Output the [x, y] coordinate of the center of the cell containing the given text.  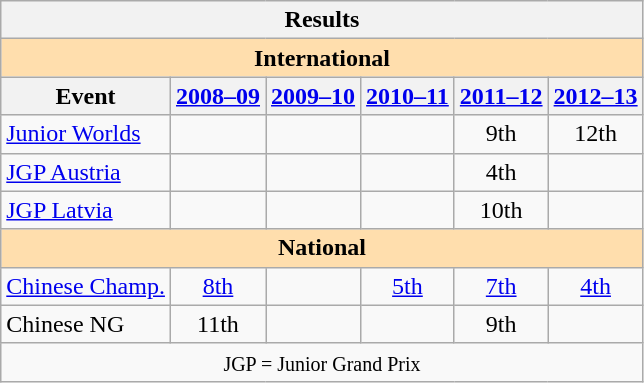
JGP = Junior Grand Prix [322, 362]
12th [596, 134]
Event [86, 96]
Results [322, 20]
JGP Latvia [86, 210]
5th [408, 286]
2009–10 [314, 96]
2008–09 [218, 96]
JGP Austria [86, 172]
International [322, 58]
7th [501, 286]
11th [218, 324]
Chinese NG [86, 324]
2010–11 [408, 96]
Chinese Champ. [86, 286]
8th [218, 286]
10th [501, 210]
Junior Worlds [86, 134]
National [322, 248]
2011–12 [501, 96]
2012–13 [596, 96]
